Search for the cell housing the specified text and yield its [x, y] center coordinate. 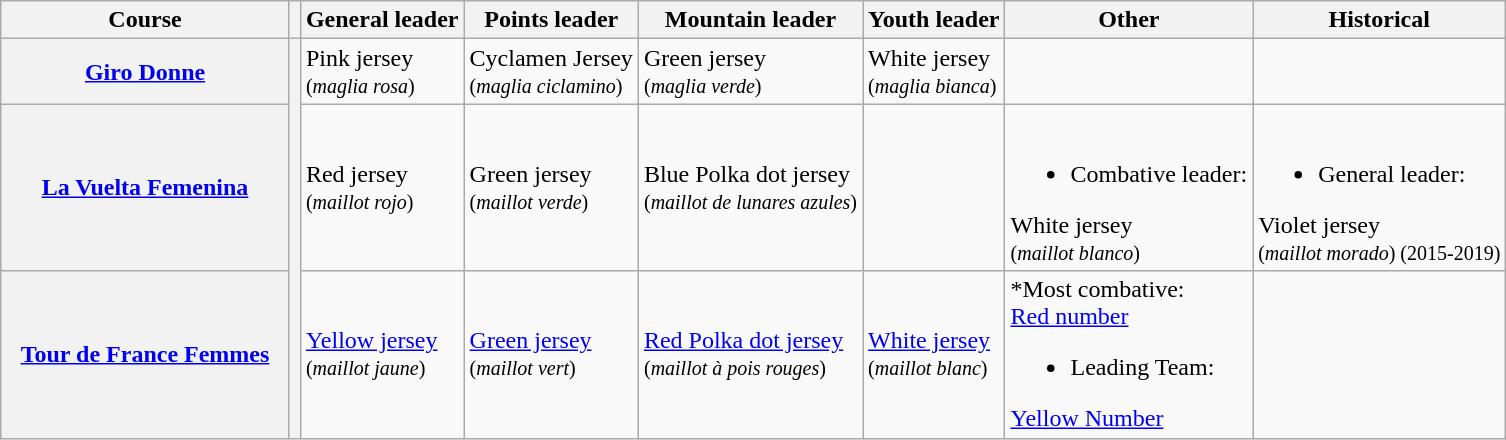
Combative leader: White jersey (maillot blanco) [1129, 188]
Points leader [551, 20]
White jersey (maillot blanc) [934, 354]
Blue Polka dot jersey(maillot de lunares azules) [750, 188]
Giro Donne [146, 72]
Cyclamen Jersey (maglia ciclamino) [551, 72]
Green jersey(maillot verde) [551, 188]
Green jersey (maillot vert) [551, 354]
Historical [1380, 20]
La Vuelta Femenina [146, 188]
Tour de France Femmes [146, 354]
Mountain leader [750, 20]
*Most combative: Red numberLeading Team: Yellow Number [1129, 354]
General leader: Violet jersey (maillot morado) (2015-2019) [1380, 188]
Pink jersey (maglia rosa) [382, 72]
Course [146, 20]
Red Polka dot jersey (maillot à pois rouges) [750, 354]
Red jersey(maillot rojo) [382, 188]
White jersey (maglia bianca) [934, 72]
Green jersey (maglia verde) [750, 72]
Yellow jersey (maillot jaune) [382, 354]
Youth leader [934, 20]
Other [1129, 20]
General leader [382, 20]
